Return the (X, Y) coordinate for the center point of the cell that contains the specified text.  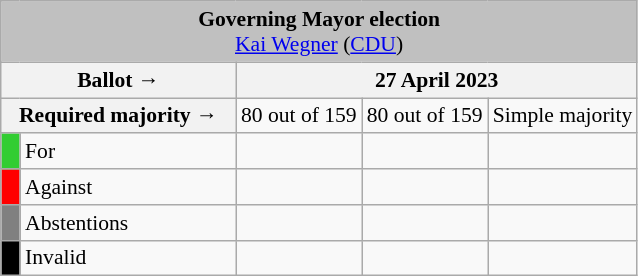
Governing Mayor electionKai Wegner (CDU) (320, 32)
Invalid (128, 258)
Against (128, 187)
Simple majority (563, 116)
Ballot → (118, 80)
27 April 2023 (437, 80)
Abstentions (128, 223)
Required majority → (118, 116)
For (128, 152)
